Pinpoint the cell where the given text exists, returning its (X, Y) midpoint coordinate. 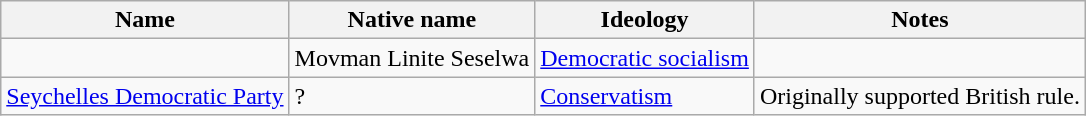
Conservatism (645, 96)
Ideology (645, 20)
Originally supported British rule. (920, 96)
Name (145, 20)
? (412, 96)
Democratic socialism (645, 58)
Notes (920, 20)
Native name (412, 20)
Seychelles Democratic Party (145, 96)
Movman Linite Seselwa (412, 58)
